Capture the cell that displays the provided text and extract its (X, Y) central coordinate. 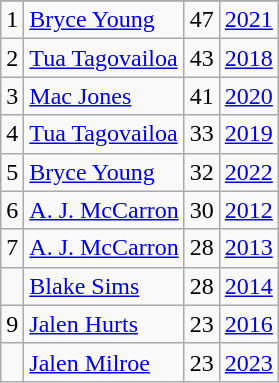
33 (202, 134)
9 (12, 324)
30 (202, 210)
Blake Sims (104, 286)
2021 (248, 20)
2022 (248, 172)
2019 (248, 134)
7 (12, 248)
32 (202, 172)
47 (202, 20)
5 (12, 172)
4 (12, 134)
2 (12, 58)
1 (12, 20)
2016 (248, 324)
2014 (248, 286)
2023 (248, 362)
41 (202, 96)
Mac Jones (104, 96)
2020 (248, 96)
6 (12, 210)
2013 (248, 248)
43 (202, 58)
2012 (248, 210)
Jalen Milroe (104, 362)
2018 (248, 58)
Jalen Hurts (104, 324)
3 (12, 96)
